Search for the cell housing the specified text and yield its [x, y] center coordinate. 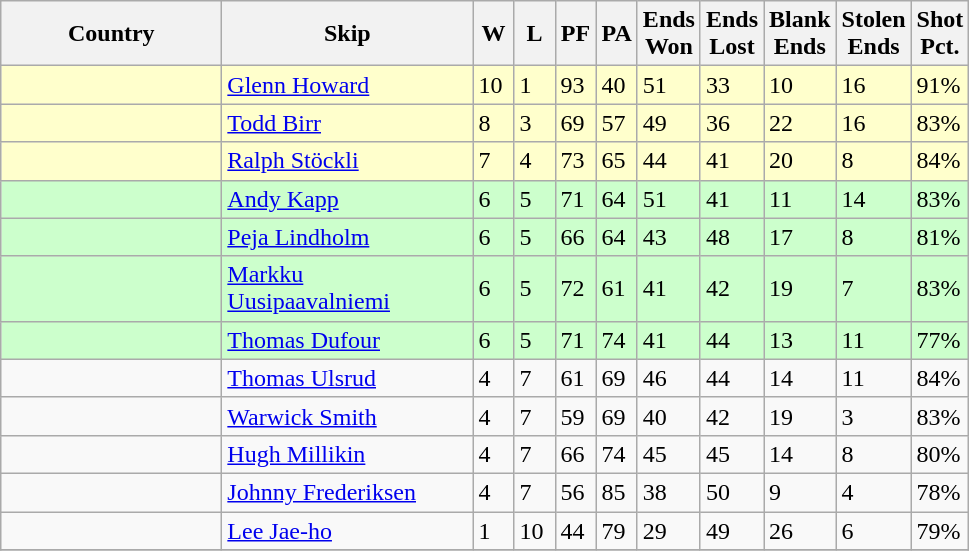
79% [940, 531]
91% [940, 85]
59 [576, 416]
W [494, 34]
Blank Ends [800, 34]
Ends Won [668, 34]
Thomas Dufour [348, 340]
Glenn Howard [348, 85]
78% [940, 492]
81% [940, 237]
57 [616, 123]
Andy Kapp [348, 199]
PF [576, 34]
36 [732, 123]
Country [112, 34]
L [534, 34]
65 [616, 161]
Stolen Ends [874, 34]
20 [800, 161]
Peja Lindholm [348, 237]
85 [616, 492]
79 [616, 531]
72 [576, 288]
17 [800, 237]
80% [940, 454]
56 [576, 492]
Lee Jae-ho [348, 531]
Todd Birr [348, 123]
29 [668, 531]
33 [732, 85]
22 [800, 123]
38 [668, 492]
Hugh Millikin [348, 454]
26 [800, 531]
Markku Uusipaavalniemi [348, 288]
48 [732, 237]
73 [576, 161]
Johnny Frederiksen [348, 492]
Ends Lost [732, 34]
77% [940, 340]
93 [576, 85]
46 [668, 378]
PA [616, 34]
50 [732, 492]
13 [800, 340]
Ralph Stöckli [348, 161]
Shot Pct. [940, 34]
Thomas Ulsrud [348, 378]
9 [800, 492]
43 [668, 237]
Skip [348, 34]
Warwick Smith [348, 416]
